Search for the cell housing the specified text and yield its (x, y) center coordinate. 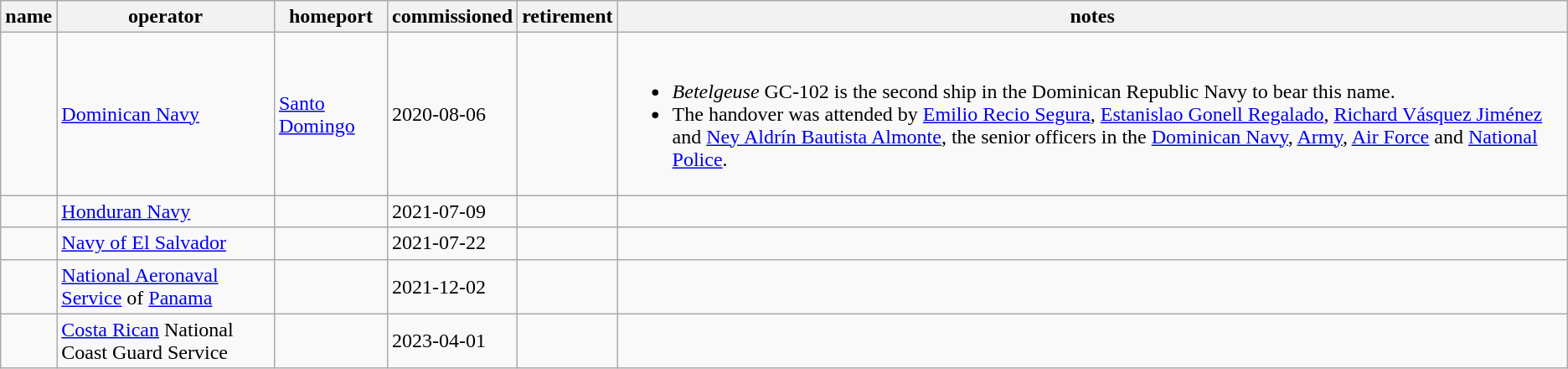
name (28, 17)
retirement (568, 17)
2021-07-22 (452, 243)
2021-07-09 (452, 211)
2021-12-02 (452, 287)
homeport (330, 17)
Costa Rican National Coast Guard Service (166, 340)
Navy of El Salvador (166, 243)
Santo Domingo (330, 114)
2023-04-01 (452, 340)
National Aeronaval Service of Panama (166, 287)
Dominican Navy (166, 114)
2020-08-06 (452, 114)
notes (1092, 17)
Honduran Navy (166, 211)
operator (166, 17)
commissioned (452, 17)
